For the text-containing cell, return its midpoint in [x, y] coordinate format. 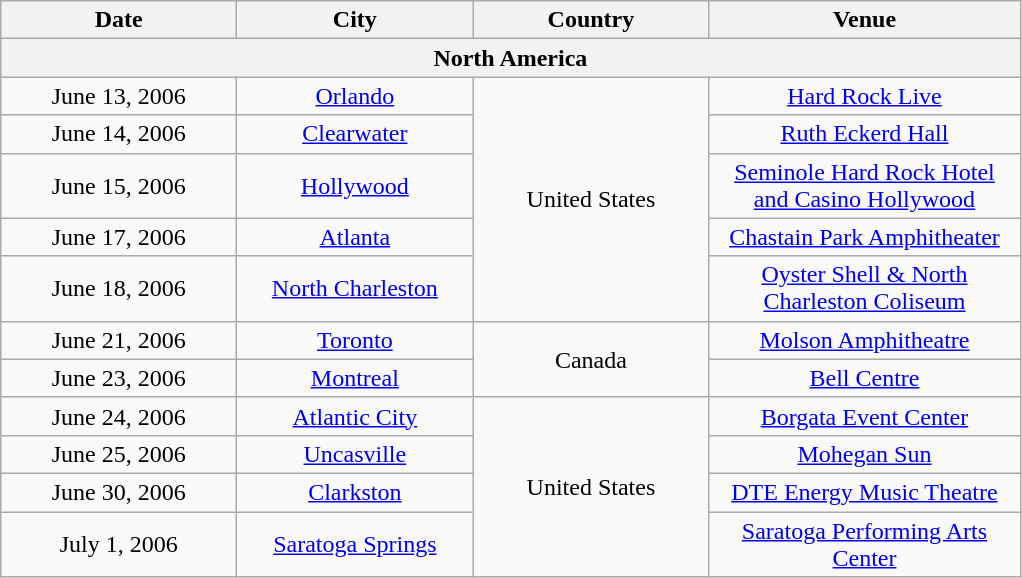
Bell Centre [864, 378]
Seminole Hard Rock Hotel and Casino Hollywood [864, 186]
North America [510, 58]
Venue [864, 20]
Borgata Event Center [864, 416]
Date [119, 20]
City [355, 20]
Molson Amphitheatre [864, 340]
June 23, 2006 [119, 378]
Hollywood [355, 186]
Saratoga Springs [355, 544]
Oyster Shell & North Charleston Coliseum [864, 288]
Country [591, 20]
Ruth Eckerd Hall [864, 134]
Chastain Park Amphitheater [864, 237]
June 17, 2006 [119, 237]
June 21, 2006 [119, 340]
Atlanta [355, 237]
Clarkston [355, 492]
North Charleston [355, 288]
July 1, 2006 [119, 544]
Clearwater [355, 134]
Mohegan Sun [864, 454]
Hard Rock Live [864, 96]
Orlando [355, 96]
June 25, 2006 [119, 454]
June 13, 2006 [119, 96]
June 18, 2006 [119, 288]
DTE Energy Music Theatre [864, 492]
Uncasville [355, 454]
June 24, 2006 [119, 416]
June 30, 2006 [119, 492]
Canada [591, 359]
Saratoga Performing Arts Center [864, 544]
June 14, 2006 [119, 134]
Toronto [355, 340]
June 15, 2006 [119, 186]
Atlantic City [355, 416]
Montreal [355, 378]
